Extract the [X, Y] coordinate from the center of the cell holding the provided text.  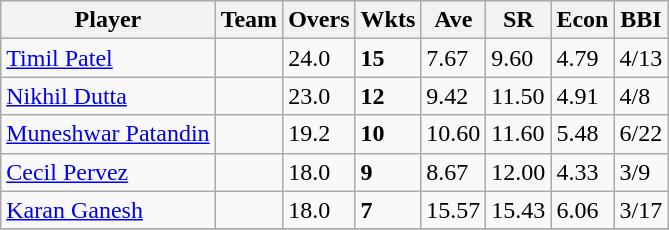
9.60 [518, 58]
9 [388, 172]
8.67 [454, 172]
BBI [641, 20]
Muneshwar Patandin [108, 134]
Timil Patel [108, 58]
Cecil Pervez [108, 172]
9.42 [454, 96]
11.60 [518, 134]
10 [388, 134]
Ave [454, 20]
12.00 [518, 172]
Karan Ganesh [108, 210]
6/22 [641, 134]
23.0 [319, 96]
3/9 [641, 172]
24.0 [319, 58]
15 [388, 58]
5.48 [582, 134]
4.33 [582, 172]
4.91 [582, 96]
10.60 [454, 134]
7 [388, 210]
Overs [319, 20]
6.06 [582, 210]
11.50 [518, 96]
4/13 [641, 58]
SR [518, 20]
12 [388, 96]
Wkts [388, 20]
Nikhil Dutta [108, 96]
19.2 [319, 134]
7.67 [454, 58]
Player [108, 20]
3/17 [641, 210]
Econ [582, 20]
Team [249, 20]
4/8 [641, 96]
4.79 [582, 58]
15.43 [518, 210]
15.57 [454, 210]
